Capture the cell that displays the provided text and extract its [X, Y] central coordinate. 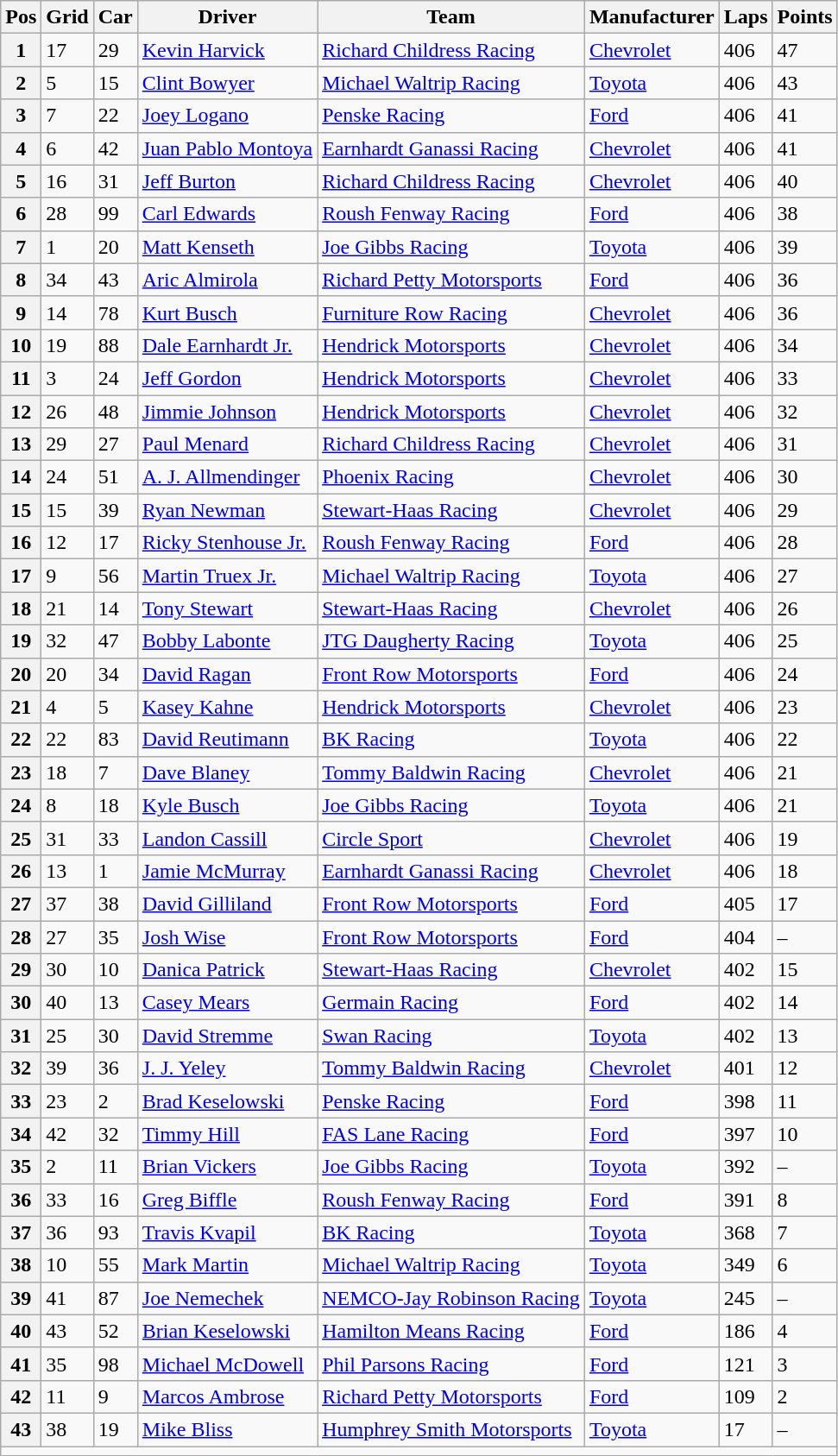
Germain Racing [451, 1003]
Mark Martin [227, 1265]
Jimmie Johnson [227, 412]
Team [451, 17]
245 [746, 1298]
Landon Cassill [227, 838]
52 [116, 1331]
Hamilton Means Racing [451, 1331]
404 [746, 936]
55 [116, 1265]
Michael McDowell [227, 1364]
368 [746, 1232]
405 [746, 904]
Kurt Busch [227, 312]
FAS Lane Racing [451, 1134]
78 [116, 312]
Pos [21, 17]
Timmy Hill [227, 1134]
87 [116, 1298]
Joe Nemechek [227, 1298]
Dale Earnhardt Jr. [227, 345]
Josh Wise [227, 936]
David Ragan [227, 674]
Jamie McMurray [227, 871]
391 [746, 1200]
121 [746, 1364]
392 [746, 1167]
Ryan Newman [227, 510]
56 [116, 576]
Phoenix Racing [451, 477]
398 [746, 1101]
186 [746, 1331]
Circle Sport [451, 838]
Jeff Burton [227, 181]
Kevin Harvick [227, 50]
93 [116, 1232]
Manufacturer [652, 17]
Matt Kenseth [227, 247]
Danica Patrick [227, 970]
A. J. Allmendinger [227, 477]
88 [116, 345]
Travis Kvapil [227, 1232]
Juan Pablo Montoya [227, 148]
Laps [746, 17]
397 [746, 1134]
Paul Menard [227, 444]
51 [116, 477]
David Stremme [227, 1036]
Kasey Kahne [227, 707]
349 [746, 1265]
Swan Racing [451, 1036]
Grid [67, 17]
Mike Bliss [227, 1429]
48 [116, 412]
Jeff Gordon [227, 378]
David Gilliland [227, 904]
Car [116, 17]
J. J. Yeley [227, 1068]
Bobby Labonte [227, 641]
Ricky Stenhouse Jr. [227, 543]
Dave Blaney [227, 772]
Furniture Row Racing [451, 312]
Martin Truex Jr. [227, 576]
Kyle Busch [227, 805]
NEMCO-Jay Robinson Racing [451, 1298]
Brad Keselowski [227, 1101]
JTG Daugherty Racing [451, 641]
David Reutimann [227, 740]
83 [116, 740]
Joey Logano [227, 116]
Phil Parsons Racing [451, 1364]
109 [746, 1396]
99 [116, 214]
98 [116, 1364]
Greg Biffle [227, 1200]
Points [804, 17]
Aric Almirola [227, 280]
Humphrey Smith Motorsports [451, 1429]
401 [746, 1068]
Brian Vickers [227, 1167]
Marcos Ambrose [227, 1396]
Casey Mears [227, 1003]
Tony Stewart [227, 608]
Clint Bowyer [227, 83]
Carl Edwards [227, 214]
Brian Keselowski [227, 1331]
Driver [227, 17]
